Find where the given text appears and provide that cell's center as [x, y] coordinate. 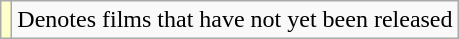
Denotes films that have not yet been released [235, 20]
